Capture the cell that displays the provided text and extract its [x, y] central coordinate. 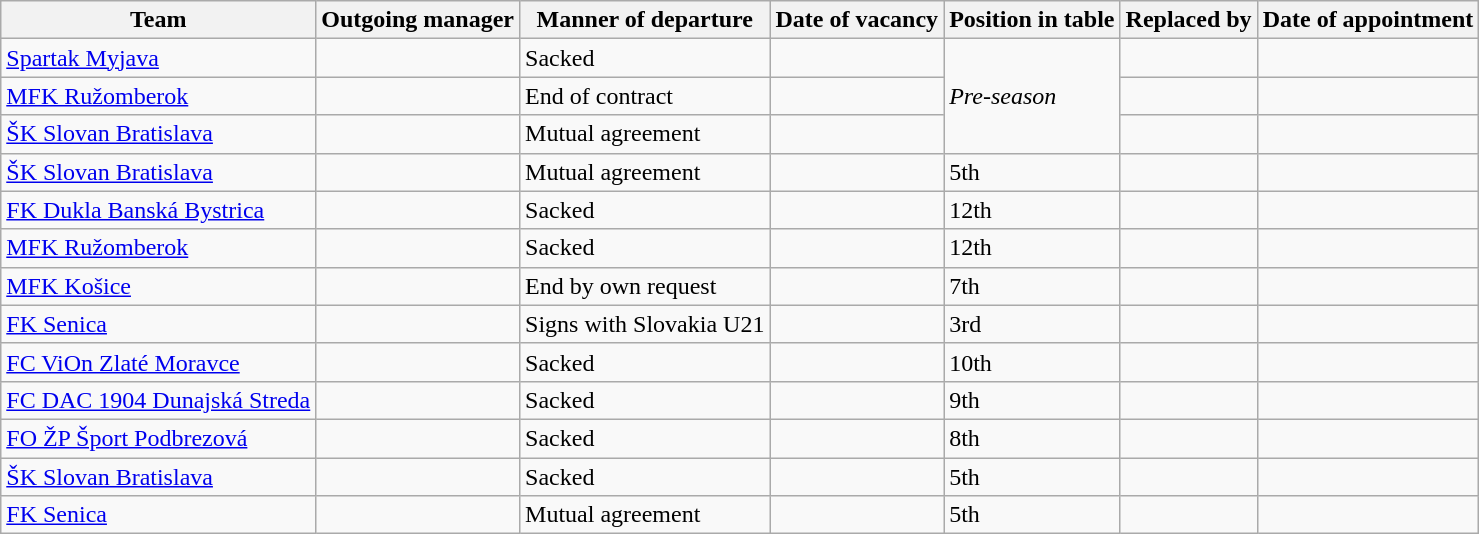
Outgoing manager [418, 20]
Replaced by [1188, 20]
Signs with Slovakia U21 [645, 324]
End by own request [645, 286]
Manner of departure [645, 20]
Team [158, 20]
Spartak Myjava [158, 58]
8th [1032, 438]
FC ViOn Zlaté Moravce [158, 362]
3rd [1032, 324]
7th [1032, 286]
Position in table [1032, 20]
FC DAC 1904 Dunajská Streda [158, 400]
MFK Košice [158, 286]
Date of vacancy [857, 20]
End of contract [645, 96]
FK Dukla Banská Bystrica [158, 210]
10th [1032, 362]
Date of appointment [1368, 20]
9th [1032, 400]
Pre-season [1032, 96]
FO ŽP Šport Podbrezová [158, 438]
